Output the [x, y] coordinate of the center of the cell containing the given text.  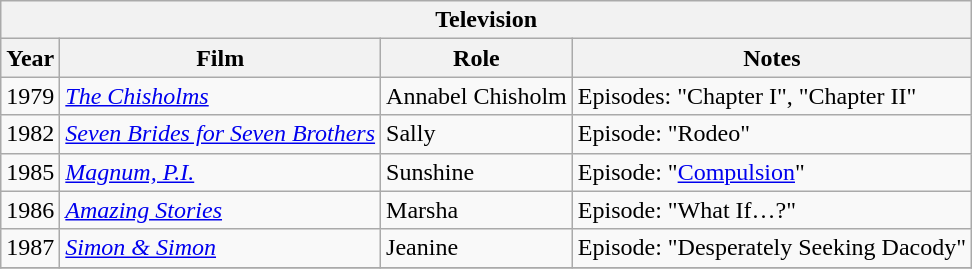
Episodes: "Chapter I", "Chapter II" [772, 96]
Episode: "Desperately Seeking Dacody" [772, 248]
Annabel Chisholm [477, 96]
Amazing Stories [220, 210]
Seven Brides for Seven Brothers [220, 134]
The Chisholms [220, 96]
1987 [30, 248]
Sally [477, 134]
Sunshine [477, 172]
Magnum, P.I. [220, 172]
Episode: "Compulsion" [772, 172]
Year [30, 58]
Simon & Simon [220, 248]
1979 [30, 96]
Episode: "What If…?" [772, 210]
Notes [772, 58]
1986 [30, 210]
Television [486, 20]
Marsha [477, 210]
1982 [30, 134]
1985 [30, 172]
Film [220, 58]
Episode: "Rodeo" [772, 134]
Role [477, 58]
Jeanine [477, 248]
